Identify which cell holds the provided text, then report its (x, y) central coordinate. 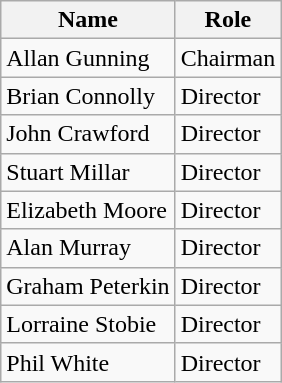
Brian Connolly (88, 96)
Chairman (228, 58)
Phil White (88, 362)
Name (88, 20)
John Crawford (88, 134)
Elizabeth Moore (88, 210)
Graham Peterkin (88, 286)
Lorraine Stobie (88, 324)
Allan Gunning (88, 58)
Alan Murray (88, 248)
Role (228, 20)
Stuart Millar (88, 172)
